Scan for the cell matching the given text and deliver its [X, Y] coordinate at center. 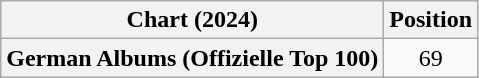
Position [431, 20]
German Albums (Offizielle Top 100) [192, 58]
69 [431, 58]
Chart (2024) [192, 20]
